Identify which cell holds the provided text, then report its (x, y) central coordinate. 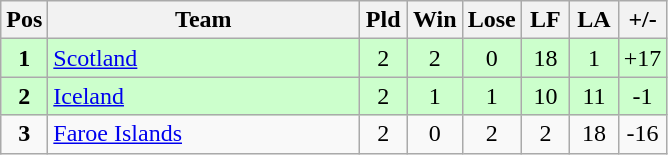
Pos (24, 20)
10 (546, 96)
3 (24, 134)
+/- (642, 20)
+17 (642, 58)
LA (594, 20)
11 (594, 96)
LF (546, 20)
Lose (492, 20)
Iceland (204, 96)
Win (434, 20)
-1 (642, 96)
Faroe Islands (204, 134)
Scotland (204, 58)
Pld (384, 20)
-16 (642, 134)
Team (204, 20)
